Output the [X, Y] coordinate of the center of the cell containing the given text.  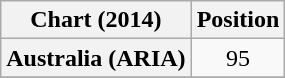
Chart (2014) [96, 20]
Position [238, 20]
Australia (ARIA) [96, 58]
95 [238, 58]
